Provide the [x, y] coordinate of the cell's center where the given text is located.  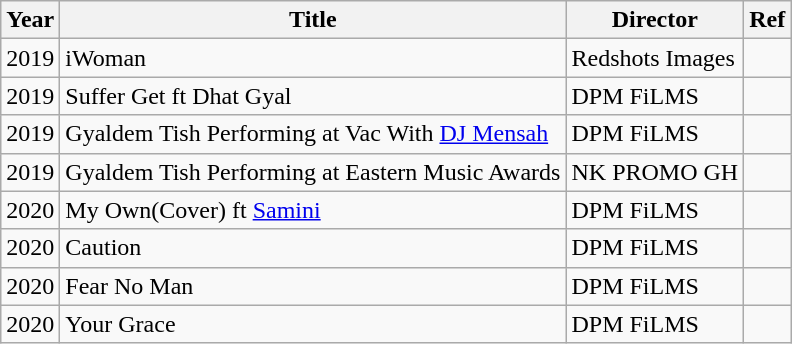
Ref [768, 20]
Fear No Man [313, 286]
Title [313, 20]
Redshots Images [655, 58]
Your Grace [313, 324]
Director [655, 20]
Gyaldem Tish Performing at Vac With DJ Mensah [313, 134]
Suffer Get ft Dhat Gyal [313, 96]
Gyaldem Tish Performing at Eastern Music Awards [313, 172]
NK PROMO GH [655, 172]
My Own(Cover) ft Samini [313, 210]
Caution [313, 248]
Year [30, 20]
iWoman [313, 58]
